Search for the cell housing the specified text and yield its (X, Y) center coordinate. 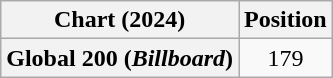
179 (285, 58)
Global 200 (Billboard) (120, 58)
Chart (2024) (120, 20)
Position (285, 20)
